Find where the given text appears and provide that cell's center as [x, y] coordinate. 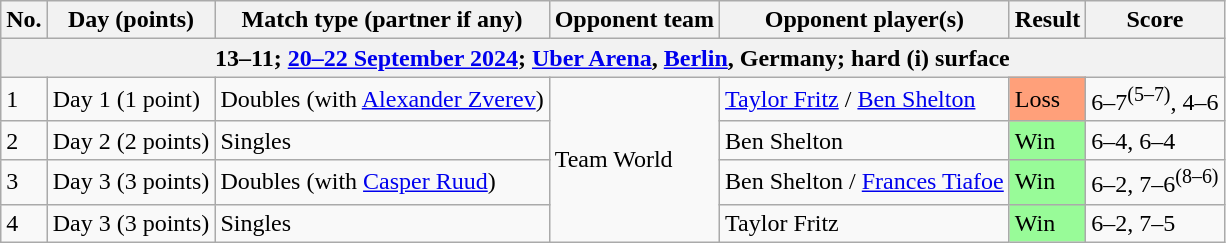
Day (points) [131, 20]
Taylor Fritz [865, 223]
Score [1155, 20]
Ben Shelton [865, 140]
Result [1047, 20]
Doubles (with Casper Ruud) [382, 182]
6–2, 7–5 [1155, 223]
Opponent player(s) [865, 20]
4 [24, 223]
Ben Shelton / Frances Tiafoe [865, 182]
Taylor Fritz / Ben Shelton [865, 100]
3 [24, 182]
2 [24, 140]
No. [24, 20]
13–11; 20–22 September 2024; Uber Arena, Berlin, Germany; hard (i) surface [612, 58]
1 [24, 100]
6–7(5–7), 4–6 [1155, 100]
Team World [634, 160]
Match type (partner if any) [382, 20]
Doubles (with Alexander Zverev) [382, 100]
Day 1 (1 point) [131, 100]
Day 2 (2 points) [131, 140]
6–4, 6–4 [1155, 140]
Loss [1047, 100]
6–2, 7–6(8–6) [1155, 182]
Opponent team [634, 20]
